Identify which cell holds the provided text, then report its [X, Y] central coordinate. 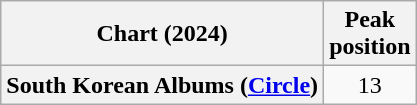
13 [370, 85]
Peakposition [370, 34]
Chart (2024) [162, 34]
South Korean Albums (Circle) [162, 85]
